For the text-containing cell, return its midpoint in [X, Y] coordinate format. 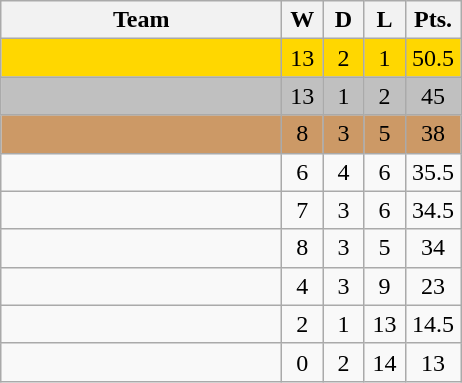
50.5 [433, 58]
7 [302, 210]
D [344, 20]
L [384, 20]
9 [384, 286]
34 [433, 248]
14.5 [433, 324]
0 [302, 362]
Team [142, 20]
45 [433, 96]
23 [433, 286]
14 [384, 362]
W [302, 20]
34.5 [433, 210]
38 [433, 134]
35.5 [433, 172]
Pts. [433, 20]
